Output the [x, y] coordinate of the center of the cell containing the given text.  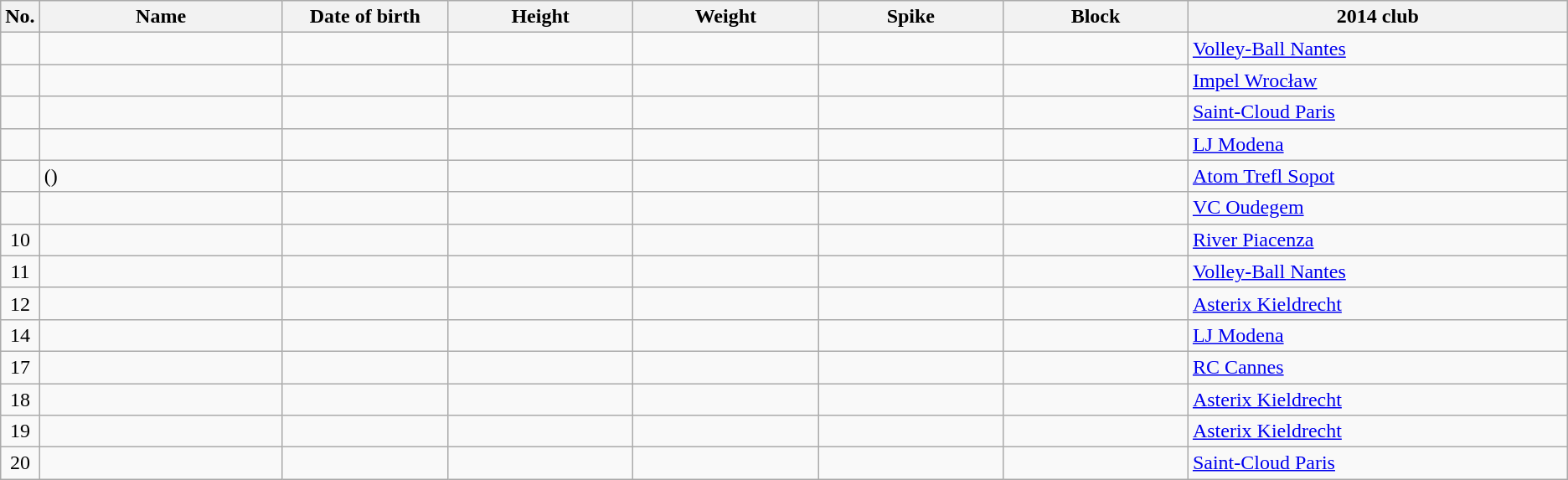
20 [20, 463]
Impel Wrocław [1377, 80]
Height [539, 17]
Weight [725, 17]
Spike [911, 17]
19 [20, 431]
17 [20, 367]
() [161, 176]
No. [20, 17]
14 [20, 335]
River Piacenza [1377, 240]
11 [20, 271]
Name [161, 17]
10 [20, 240]
Atom Trefl Sopot [1377, 176]
12 [20, 303]
2014 club [1377, 17]
Block [1096, 17]
18 [20, 400]
VC Oudegem [1377, 208]
Date of birth [365, 17]
RC Cannes [1377, 367]
